From the cell containing the given text, extract its center point as [X, Y] coordinate. 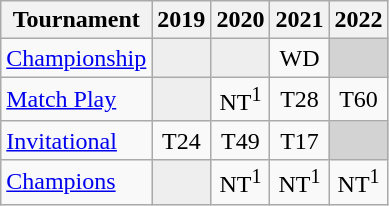
2022 [358, 20]
Tournament [76, 20]
2021 [300, 20]
2019 [182, 20]
WD [300, 58]
Champions [76, 182]
T49 [240, 140]
2020 [240, 20]
T60 [358, 100]
T24 [182, 140]
Match Play [76, 100]
Invitational [76, 140]
Championship [76, 58]
T17 [300, 140]
T28 [300, 100]
